Return (X, Y) of the center of cell containing provided text 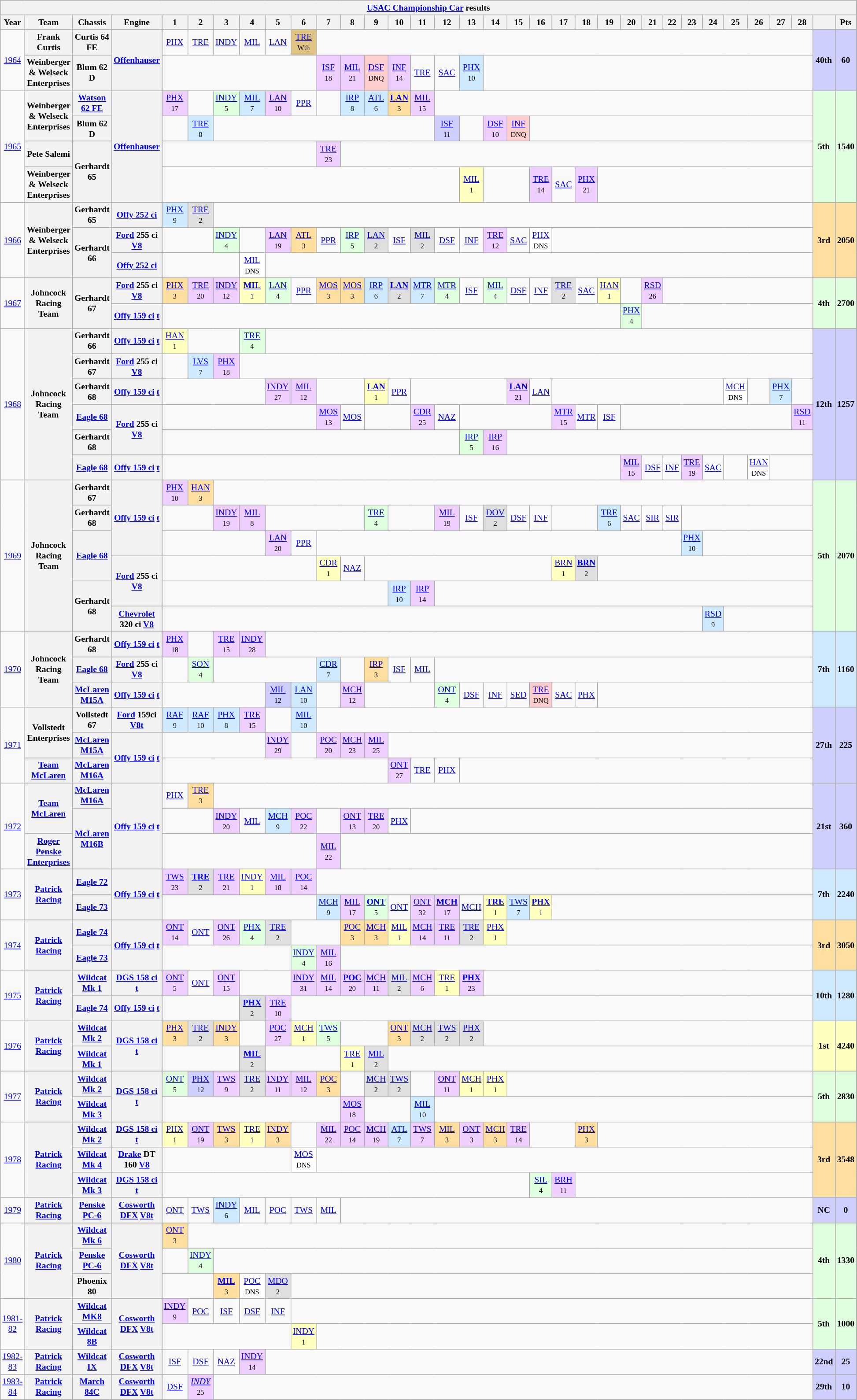
MOS (352, 417)
Frank Curtis (48, 42)
LAN19 (278, 240)
Wildcat MK8 (92, 1311)
4 (252, 22)
1982-83 (12, 1362)
MIL8 (252, 518)
SON4 (200, 669)
ONT27 (399, 771)
TREWth (303, 42)
ONT19 (200, 1134)
IRP14 (422, 594)
Ford 159ci V8t (137, 720)
Roger Penske Enterprises (48, 852)
ATL3 (303, 240)
Eagle 72 (92, 882)
2070 (846, 556)
POC22 (303, 821)
POC27 (278, 1033)
IRP3 (376, 669)
ISF18 (329, 73)
Watson 62 FE (92, 103)
POCDNS (252, 1286)
360 (846, 826)
LAN21 (519, 392)
9 (376, 22)
ATL7 (399, 1134)
5 (278, 22)
3 (226, 22)
1964 (12, 61)
RSD11 (802, 417)
1966 (12, 240)
1981-82 (12, 1324)
MTR7 (422, 291)
24 (713, 22)
1976 (12, 1046)
INFDNQ (519, 129)
INDY31 (303, 983)
DOV2 (495, 518)
INDY6 (226, 1210)
28 (802, 22)
15 (519, 22)
11 (422, 22)
1970 (12, 669)
1971 (12, 745)
23 (692, 22)
IRP8 (352, 103)
INDY25 (200, 1387)
IRP10 (399, 594)
17 (563, 22)
1969 (12, 556)
CDR25 (422, 417)
MCH23 (352, 745)
DSFDNQ (376, 73)
CDR7 (329, 669)
MCH11 (376, 983)
225 (846, 745)
29th (824, 1387)
22nd (824, 1362)
14 (495, 22)
12 (447, 22)
BRN1 (563, 568)
Wildcat IX (92, 1362)
12th (824, 404)
LAN4 (278, 291)
16 (541, 22)
27th (824, 745)
1330 (846, 1261)
Pts (846, 22)
PHXDNS (541, 240)
20 (632, 22)
TRE8 (200, 129)
6 (303, 22)
DSF10 (495, 129)
Vollstedt 67 (92, 720)
21 (653, 22)
21st (824, 826)
PHX7 (781, 392)
HAN3 (200, 492)
Chassis (92, 22)
TRE6 (609, 518)
ONT11 (447, 1084)
13 (471, 22)
MIL21 (352, 73)
ATL6 (376, 103)
Year (12, 22)
INDY19 (226, 518)
Wildcat Mk 6 (92, 1236)
7 (329, 22)
18 (586, 22)
1965 (12, 146)
IRP6 (376, 291)
MIL19 (447, 518)
RAF9 (175, 720)
MOS13 (329, 417)
MCH14 (422, 933)
MTR (586, 417)
TRE12 (495, 240)
RAF10 (200, 720)
3050 (846, 945)
1980 (12, 1261)
MTR4 (447, 291)
2240 (846, 895)
MCH6 (422, 983)
1967 (12, 303)
INDY28 (252, 644)
ISF11 (447, 129)
1973 (12, 895)
Pete Salemi (48, 154)
BRN2 (586, 568)
TRE10 (278, 1008)
MTR15 (563, 417)
10th (824, 995)
PHX9 (175, 215)
MIL17 (352, 907)
HANDNS (759, 468)
INDY5 (226, 103)
1975 (12, 995)
MIL18 (278, 882)
2 (200, 22)
Phoenix 80 (92, 1286)
TWS23 (175, 882)
22 (672, 22)
IRP16 (495, 442)
TRE21 (226, 882)
ONT32 (422, 907)
MIL14 (329, 983)
ONT4 (447, 695)
1 (175, 22)
Team (48, 22)
BRH11 (563, 1185)
INDY14 (252, 1362)
RSD9 (713, 619)
NC (824, 1210)
2700 (846, 303)
INDY20 (226, 821)
Wildcat Mk 4 (92, 1160)
ONT15 (226, 983)
PHX17 (175, 103)
MIL16 (329, 957)
TRE11 (447, 933)
INF14 (399, 73)
8 (352, 22)
TREDNQ (541, 695)
1974 (12, 945)
1968 (12, 404)
Wildcat 8B (92, 1336)
1977 (12, 1097)
PHX21 (586, 184)
TRE3 (200, 795)
0 (846, 1210)
RSD26 (653, 291)
1160 (846, 669)
MIL7 (252, 103)
MIL4 (495, 291)
TWS5 (329, 1033)
SED (519, 695)
MCH (471, 907)
CDR1 (329, 568)
1979 (12, 1210)
MCH19 (376, 1134)
MILDNS (252, 265)
60 (846, 61)
LAN3 (399, 103)
26 (759, 22)
MIL25 (376, 745)
1540 (846, 146)
1st (824, 1046)
Engine (137, 22)
1972 (12, 826)
SIL4 (541, 1185)
INDY (226, 42)
PHX8 (226, 720)
27 (781, 22)
Chevrolet 320 ci V8 (137, 619)
1978 (12, 1160)
PHX23 (471, 983)
1983-84 (12, 1387)
TRE19 (692, 468)
TWS3 (226, 1134)
TWS9 (226, 1084)
LAN1 (376, 392)
Vollstedt Enterprises (48, 733)
MCH17 (447, 907)
MCH12 (352, 695)
MDO2 (278, 1286)
TRE23 (329, 154)
LVS7 (200, 366)
McLaren M16B (92, 839)
1257 (846, 404)
4240 (846, 1046)
USAC Championship Car results (428, 8)
INDY11 (278, 1084)
MOSDNS (303, 1160)
1000 (846, 1324)
PHX12 (200, 1084)
Curtis 64 FE (92, 42)
1280 (846, 995)
MCHDNS (735, 392)
ONT13 (352, 821)
INDY12 (226, 291)
40th (824, 61)
19 (609, 22)
LAN20 (278, 543)
Drake DT 160 V8 (137, 1160)
ONT14 (175, 933)
2830 (846, 1097)
INDY9 (175, 1311)
ONT26 (226, 933)
MOS18 (352, 1109)
3548 (846, 1160)
INDY27 (278, 392)
2050 (846, 240)
INDY29 (278, 745)
March 84C (92, 1387)
